Detect which cell encompasses the target text, then output its [X, Y] center coordinate. 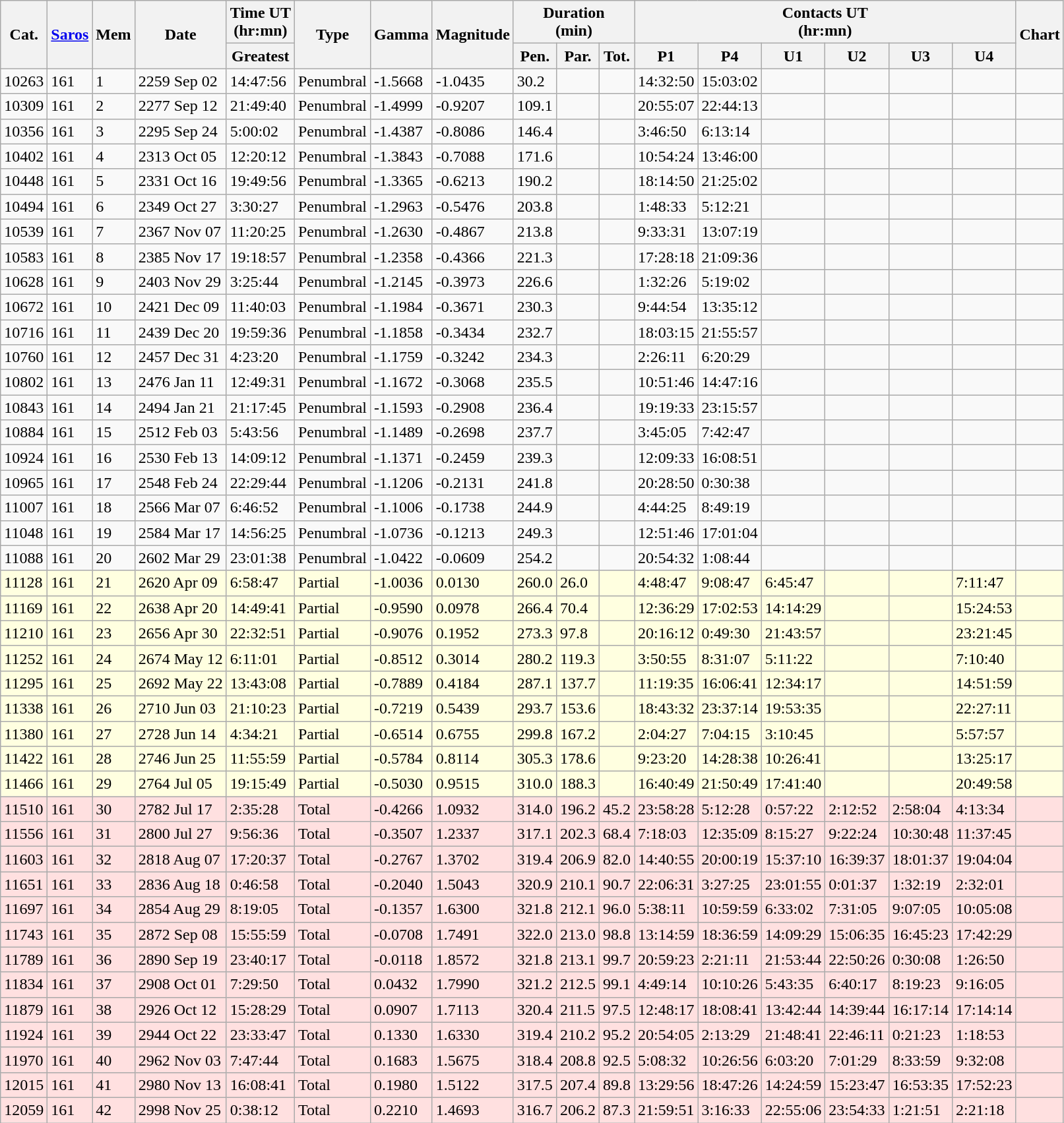
-0.3671 [472, 307]
Magnitude [472, 34]
5:00:02 [260, 131]
20:49:58 [984, 784]
0.1683 [402, 1060]
1.0932 [472, 809]
U3 [920, 56]
2277 Sep 12 [181, 106]
260.0 [534, 583]
P4 [730, 56]
1.8572 [472, 959]
-0.1738 [472, 508]
13:14:59 [666, 934]
11:37:45 [984, 834]
11:19:35 [666, 683]
17:52:23 [984, 1085]
2566 Mar 07 [181, 508]
14:39:44 [857, 1010]
1.7491 [472, 934]
10884 [24, 433]
21:50:49 [730, 784]
82.0 [616, 859]
P1 [666, 56]
14:24:59 [793, 1085]
-1.1371 [402, 458]
20:59:23 [666, 959]
-0.6514 [402, 734]
0:49:30 [730, 633]
21:55:57 [730, 332]
10:05:08 [984, 909]
-1.3365 [402, 181]
2710 Jun 03 [181, 708]
241.8 [534, 483]
10:51:46 [666, 382]
3:16:33 [730, 1110]
8:19:23 [920, 985]
12059 [24, 1110]
-1.2145 [402, 282]
0.1952 [472, 633]
11048 [24, 533]
17:20:37 [260, 859]
14:47:16 [730, 382]
16:08:41 [260, 1085]
22:44:13 [730, 106]
-1.0435 [472, 81]
-0.3434 [472, 332]
11466 [24, 784]
2548 Feb 24 [181, 483]
10 [113, 307]
16:17:14 [920, 1010]
1:18:53 [984, 1035]
2:58:04 [920, 809]
-0.0708 [402, 934]
4:44:25 [666, 508]
14:47:56 [260, 81]
27 [113, 734]
17:01:04 [730, 533]
23:40:17 [260, 959]
2 [113, 106]
10356 [24, 131]
18:03:15 [666, 332]
-1.1984 [402, 307]
0:46:58 [260, 884]
0.0432 [402, 985]
1.7990 [472, 985]
17:42:29 [984, 934]
26 [113, 708]
249.3 [534, 533]
13:42:44 [793, 1010]
Gamma [402, 34]
2584 Mar 17 [181, 533]
-0.3973 [472, 282]
2980 Nov 13 [181, 1085]
33 [113, 884]
196.2 [578, 809]
2638 Apr 20 [181, 608]
1.3702 [472, 859]
9 [113, 282]
45.2 [616, 809]
299.8 [534, 734]
Type [332, 34]
2313 Oct 05 [181, 156]
Saros [70, 34]
18:47:26 [730, 1085]
11743 [24, 934]
3:45:05 [666, 433]
10263 [24, 81]
17:02:53 [730, 608]
320.9 [534, 884]
10539 [24, 231]
-1.2358 [402, 257]
68.4 [616, 834]
12:09:33 [666, 458]
-0.9076 [402, 633]
2:04:27 [666, 734]
2782 Jul 17 [181, 809]
12:49:31 [260, 382]
22 [113, 608]
10494 [24, 206]
20:00:19 [730, 859]
10309 [24, 106]
1:08:44 [730, 558]
19:19:33 [666, 408]
10760 [24, 357]
-0.8512 [402, 658]
5:19:02 [730, 282]
10:10:26 [730, 985]
Tot. [616, 56]
Duration(min) [574, 22]
11:20:25 [260, 231]
171.6 [534, 156]
213.0 [578, 934]
22:06:31 [666, 884]
Contacts UT(hr:mn) [825, 22]
202.3 [578, 834]
20:54:32 [666, 558]
21:09:36 [730, 257]
12015 [24, 1085]
6:03:20 [793, 1060]
12 [113, 357]
9:44:54 [666, 307]
5:08:32 [666, 1060]
287.1 [534, 683]
9:16:05 [984, 985]
19:59:36 [260, 332]
-0.1357 [402, 909]
203.8 [534, 206]
2944 Oct 22 [181, 1035]
2800 Jul 27 [181, 834]
22:46:11 [857, 1035]
1.4693 [472, 1110]
2367 Nov 07 [181, 231]
26.0 [578, 583]
317.5 [534, 1085]
-1.1858 [402, 332]
1.6300 [472, 909]
305.3 [534, 759]
20 [113, 558]
21:48:41 [793, 1035]
8:49:19 [730, 508]
4:23:20 [260, 357]
0.0978 [472, 608]
41 [113, 1085]
2728 Jun 14 [181, 734]
35 [113, 934]
15:24:53 [984, 608]
30.2 [534, 81]
-0.1213 [472, 533]
5:38:11 [666, 909]
9:08:47 [730, 583]
20:28:50 [666, 483]
15:06:35 [857, 934]
92.5 [616, 1060]
23:15:57 [730, 408]
14:49:41 [260, 608]
8:15:27 [793, 834]
11252 [24, 658]
U2 [857, 56]
206.9 [578, 859]
10:59:59 [730, 909]
-1.0736 [402, 533]
22:50:26 [857, 959]
235.5 [534, 382]
11169 [24, 608]
-0.4867 [472, 231]
21:59:51 [666, 1110]
19:15:49 [260, 784]
212.5 [578, 985]
96.0 [616, 909]
11834 [24, 985]
9:23:20 [666, 759]
318.4 [534, 1060]
119.3 [578, 658]
6:40:17 [857, 985]
28 [113, 759]
109.1 [534, 106]
36 [113, 959]
2908 Oct 01 [181, 985]
Mem [113, 34]
2656 Apr 30 [181, 633]
14:56:25 [260, 533]
2349 Oct 27 [181, 206]
2872 Sep 08 [181, 934]
-0.2908 [472, 408]
-0.7088 [472, 156]
34 [113, 909]
211.5 [578, 1010]
10:54:24 [666, 156]
-0.4366 [472, 257]
280.2 [534, 658]
11128 [24, 583]
11 [113, 332]
23:58:28 [666, 809]
2512 Feb 03 [181, 433]
2439 Dec 20 [181, 332]
98.8 [616, 934]
239.3 [534, 458]
5 [113, 181]
226.6 [534, 282]
1:32:19 [920, 884]
32 [113, 859]
2259 Sep 02 [181, 81]
-0.9207 [472, 106]
0.1330 [402, 1035]
14:28:38 [730, 759]
-1.1489 [402, 433]
14:09:12 [260, 458]
95.2 [616, 1035]
6:11:01 [260, 658]
19:53:35 [793, 708]
2818 Aug 07 [181, 859]
22:27:11 [984, 708]
37 [113, 985]
2926 Oct 12 [181, 1010]
0.2210 [402, 1110]
16:45:23 [920, 934]
-0.5784 [402, 759]
20:16:12 [666, 633]
40 [113, 1060]
-1.4387 [402, 131]
19:49:56 [260, 181]
22:29:44 [260, 483]
13:07:19 [730, 231]
-1.0422 [402, 558]
1.5122 [472, 1085]
21:10:23 [260, 708]
178.6 [578, 759]
U1 [793, 56]
0.5439 [472, 708]
-0.2131 [472, 483]
3 [113, 131]
4:48:47 [666, 583]
1.2337 [472, 834]
221.3 [534, 257]
153.6 [578, 708]
16:53:35 [920, 1085]
30 [113, 809]
10:26:41 [793, 759]
10716 [24, 332]
87.3 [616, 1110]
11:40:03 [260, 307]
-0.7889 [402, 683]
-1.1006 [402, 508]
2:12:52 [857, 809]
11210 [24, 633]
15:55:59 [260, 934]
14:32:50 [666, 81]
-1.0036 [402, 583]
2457 Dec 31 [181, 357]
13:25:17 [984, 759]
0.0907 [402, 1010]
17:14:14 [984, 1010]
2764 Jul 05 [181, 784]
13:35:12 [730, 307]
9:33:31 [666, 231]
208.8 [578, 1060]
11338 [24, 708]
0.1980 [402, 1085]
7:47:44 [260, 1060]
21:49:40 [260, 106]
13:43:08 [260, 683]
2998 Nov 25 [181, 1110]
99.7 [616, 959]
18:08:41 [730, 1010]
11088 [24, 558]
Greatest [260, 56]
25 [113, 683]
-0.3507 [402, 834]
-0.8086 [472, 131]
12:51:46 [666, 533]
11556 [24, 834]
22:55:06 [793, 1110]
3:10:45 [793, 734]
10402 [24, 156]
210.1 [578, 884]
9:56:36 [260, 834]
Chart [1040, 34]
2385 Nov 17 [181, 257]
10965 [24, 483]
23:01:55 [793, 884]
273.3 [534, 633]
19:04:04 [984, 859]
29 [113, 784]
15 [113, 433]
9:32:08 [984, 1060]
1:21:51 [920, 1110]
22:32:51 [260, 633]
188.3 [578, 784]
11510 [24, 809]
7:29:50 [260, 985]
2295 Sep 24 [181, 131]
16:40:49 [666, 784]
2421 Dec 09 [181, 307]
7:31:05 [857, 909]
10:30:48 [920, 834]
5:12:21 [730, 206]
10672 [24, 307]
7:18:03 [666, 834]
-1.1593 [402, 408]
190.2 [534, 181]
167.2 [578, 734]
11879 [24, 1010]
90.7 [616, 884]
14:14:29 [793, 608]
11:55:59 [260, 759]
2854 Aug 29 [181, 909]
266.4 [534, 608]
15:28:29 [260, 1010]
0:57:22 [793, 809]
21:43:57 [793, 633]
18:43:32 [666, 708]
Cat. [24, 34]
212.1 [578, 909]
-0.2459 [472, 458]
2890 Sep 19 [181, 959]
10802 [24, 382]
0.0130 [472, 583]
31 [113, 834]
3:27:25 [730, 884]
11651 [24, 884]
11007 [24, 508]
3:25:44 [260, 282]
12:34:17 [793, 683]
2746 Jun 25 [181, 759]
11697 [24, 909]
0.9515 [472, 784]
6:20:29 [730, 357]
2:13:29 [730, 1035]
16:06:41 [730, 683]
310.0 [534, 784]
-1.2963 [402, 206]
316.7 [534, 1110]
13:46:00 [730, 156]
232.7 [534, 332]
23:21:45 [984, 633]
-0.5030 [402, 784]
14:40:55 [666, 859]
213.8 [534, 231]
0:38:12 [260, 1110]
97.5 [616, 1010]
237.7 [534, 433]
24 [113, 658]
10583 [24, 257]
70.4 [578, 608]
11924 [24, 1035]
9:07:05 [920, 909]
2:35:28 [260, 809]
23:37:14 [730, 708]
213.1 [578, 959]
314.0 [534, 809]
-0.2040 [402, 884]
15:23:47 [857, 1085]
6:13:14 [730, 131]
0:01:37 [857, 884]
15:37:10 [793, 859]
-0.2698 [472, 433]
20:55:07 [666, 106]
2:21:11 [730, 959]
3:46:50 [666, 131]
16:08:51 [730, 458]
13 [113, 382]
18:36:59 [730, 934]
7:42:47 [730, 433]
-0.7219 [402, 708]
6:46:52 [260, 508]
8:31:07 [730, 658]
13:29:56 [666, 1085]
9:22:24 [857, 834]
-0.5476 [472, 206]
17 [113, 483]
0.8114 [472, 759]
2836 Aug 18 [181, 884]
-1.1759 [402, 357]
2620 Apr 09 [181, 583]
137.7 [578, 683]
-0.3068 [472, 382]
10924 [24, 458]
-1.4999 [402, 106]
4:49:14 [666, 985]
2674 May 12 [181, 658]
15:03:02 [730, 81]
-0.2767 [402, 859]
12:48:17 [666, 1010]
5:57:57 [984, 734]
1.6330 [472, 1035]
-1.1672 [402, 382]
23:01:38 [260, 558]
17:28:18 [666, 257]
8:33:59 [920, 1060]
7:04:15 [730, 734]
Par. [578, 56]
2:21:18 [984, 1110]
7:11:47 [984, 583]
18 [113, 508]
11789 [24, 959]
11603 [24, 859]
1.5675 [472, 1060]
2602 Mar 29 [181, 558]
1:32:26 [666, 282]
146.4 [534, 131]
11422 [24, 759]
244.9 [534, 508]
14 [113, 408]
0.4184 [472, 683]
99.1 [616, 985]
10448 [24, 181]
2:32:01 [984, 884]
11970 [24, 1060]
18:01:37 [920, 859]
1:48:33 [666, 206]
10:26:56 [730, 1060]
5:43:35 [793, 985]
12:35:09 [730, 834]
2476 Jan 11 [181, 382]
39 [113, 1035]
21:53:44 [793, 959]
2:26:11 [666, 357]
5:12:28 [730, 809]
Pen. [534, 56]
210.2 [578, 1035]
-1.5668 [402, 81]
207.4 [578, 1085]
206.2 [578, 1110]
2403 Nov 29 [181, 282]
17:41:40 [793, 784]
-1.1206 [402, 483]
6:45:47 [793, 583]
-1.3843 [402, 156]
18:14:50 [666, 181]
-0.0609 [472, 558]
317.1 [534, 834]
7:01:29 [857, 1060]
0:21:23 [920, 1035]
23 [113, 633]
1.7113 [472, 1010]
6 [113, 206]
11295 [24, 683]
234.3 [534, 357]
5:43:56 [260, 433]
U4 [984, 56]
2962 Nov 03 [181, 1060]
-0.6213 [472, 181]
-0.9590 [402, 608]
21:17:45 [260, 408]
1:26:50 [984, 959]
-0.3242 [472, 357]
0.3014 [472, 658]
2331 Oct 16 [181, 181]
14:51:59 [984, 683]
1 [113, 81]
19:18:57 [260, 257]
38 [113, 1010]
0:30:38 [730, 483]
-1.2630 [402, 231]
230.3 [534, 307]
3:30:27 [260, 206]
23:54:33 [857, 1110]
-0.4266 [402, 809]
12:36:29 [666, 608]
2530 Feb 13 [181, 458]
21 [113, 583]
11380 [24, 734]
16 [113, 458]
20:54:05 [666, 1035]
23:33:47 [260, 1035]
6:33:02 [793, 909]
4:34:21 [260, 734]
322.0 [534, 934]
42 [113, 1110]
14:09:29 [793, 934]
8:19:05 [260, 909]
19 [113, 533]
21:25:02 [730, 181]
0.6755 [472, 734]
5:11:22 [793, 658]
236.4 [534, 408]
12:20:12 [260, 156]
254.2 [534, 558]
10628 [24, 282]
4 [113, 156]
4:13:34 [984, 809]
16:39:37 [857, 859]
6:58:47 [260, 583]
293.7 [534, 708]
321.2 [534, 985]
3:50:55 [666, 658]
8 [113, 257]
2692 May 22 [181, 683]
1.5043 [472, 884]
7:10:40 [984, 658]
10843 [24, 408]
Time UT(hr:mn) [260, 22]
89.8 [616, 1085]
97.8 [578, 633]
-0.0118 [402, 959]
Date [181, 34]
2494 Jan 21 [181, 408]
7 [113, 231]
0:30:08 [920, 959]
320.4 [534, 1010]
